Output the (x, y) coordinate of the center of the cell containing the given text.  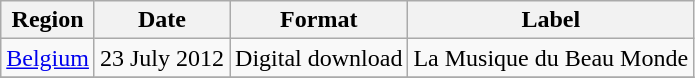
Region (48, 20)
Date (162, 20)
Label (551, 20)
Format (319, 20)
Digital download (319, 58)
23 July 2012 (162, 58)
La Musique du Beau Monde (551, 58)
Belgium (48, 58)
